Locate the cell with the specified text and output its (X, Y) center coordinate. 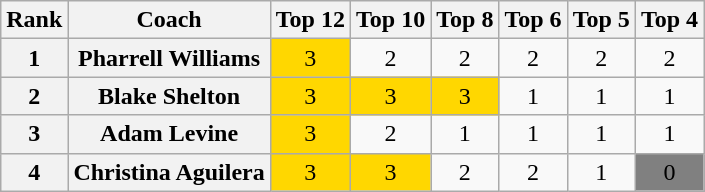
Coach (169, 20)
4 (34, 172)
Top 6 (533, 20)
Christina Aguilera (169, 172)
Top 12 (310, 20)
Pharrell Williams (169, 58)
Top 5 (601, 20)
Top 4 (669, 20)
Rank (34, 20)
0 (669, 172)
Top 10 (390, 20)
Blake Shelton (169, 96)
Top 8 (465, 20)
Adam Levine (169, 134)
